Detect which cell encompasses the target text, then output its (X, Y) center coordinate. 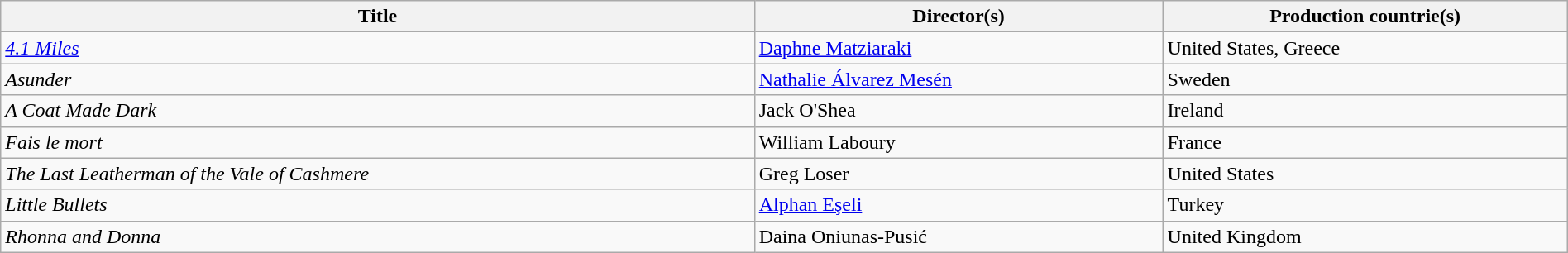
Turkey (1365, 205)
Production countrie(s) (1365, 17)
Nathalie Álvarez Mesén (958, 79)
Title (377, 17)
Ireland (1365, 111)
Director(s) (958, 17)
4.1 Miles (377, 48)
Sweden (1365, 79)
United States, Greece (1365, 48)
Alphan Eşeli (958, 205)
Daphne Matziaraki (958, 48)
Greg Loser (958, 174)
Jack O'Shea (958, 111)
William Laboury (958, 142)
United Kingdom (1365, 236)
France (1365, 142)
United States (1365, 174)
Daina Oniunas-Pusić (958, 236)
Little Bullets (377, 205)
Rhonna and Donna (377, 236)
The Last Leatherman of the Vale of Cashmere (377, 174)
Fais le mort (377, 142)
Asunder (377, 79)
A Coat Made Dark (377, 111)
